Find where the given text appears and provide that cell's center as [X, Y] coordinate. 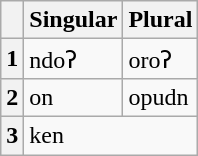
oroʔ [160, 59]
1 [12, 59]
on [74, 97]
Singular [74, 20]
ndoʔ [74, 59]
opudn [160, 97]
Plural [160, 20]
2 [12, 97]
3 [12, 135]
ken [111, 135]
